Output the (X, Y) coordinate of the center of the cell containing the given text.  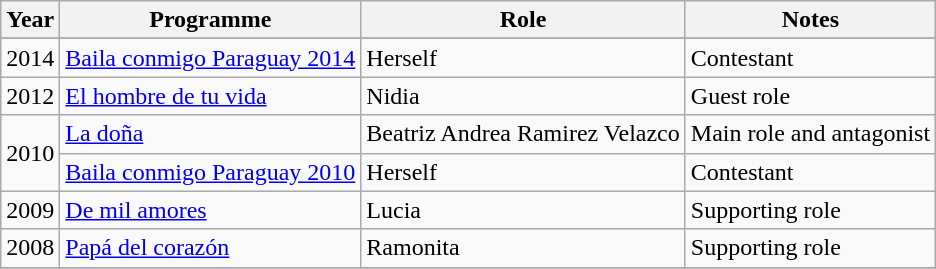
Beatriz Andrea Ramirez Velazco (523, 134)
2009 (30, 210)
2008 (30, 248)
2010 (30, 153)
Role (523, 20)
De mil amores (210, 210)
El hombre de tu vida (210, 96)
Lucia (523, 210)
Ramonita (523, 248)
Programme (210, 20)
Papá del corazón (210, 248)
Nidia (523, 96)
Notes (810, 20)
Baila conmigo Paraguay 2010 (210, 172)
2014 (30, 58)
Baila conmigo Paraguay 2014 (210, 58)
Main role and antagonist (810, 134)
La doña (210, 134)
2012 (30, 96)
Year (30, 20)
Guest role (810, 96)
